Pinpoint the cell where the given text exists, returning its [x, y] midpoint coordinate. 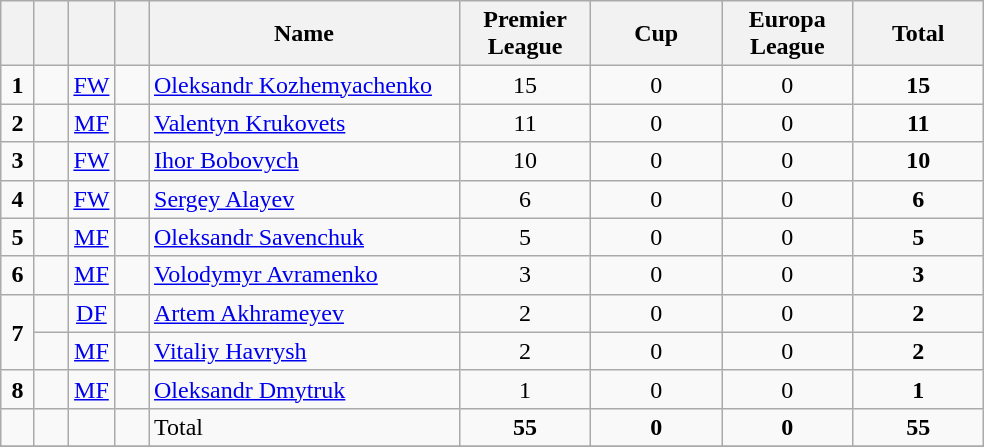
Artem Akhrameyev [304, 313]
Valentyn Krukovets [304, 123]
4 [18, 199]
Oleksandr Kozhemyachenko [304, 85]
8 [18, 389]
DF [92, 313]
Volodymyr Avramenko [304, 275]
Name [304, 34]
Ihor Bobovych [304, 161]
Cup [656, 34]
Premier League [526, 34]
7 [18, 332]
Oleksandr Dmytruk [304, 389]
Oleksandr Savenchuk [304, 237]
Europa League [788, 34]
Vitaliy Havrysh [304, 351]
Sergey Alayev [304, 199]
